For the text-containing cell, return its midpoint in [X, Y] coordinate format. 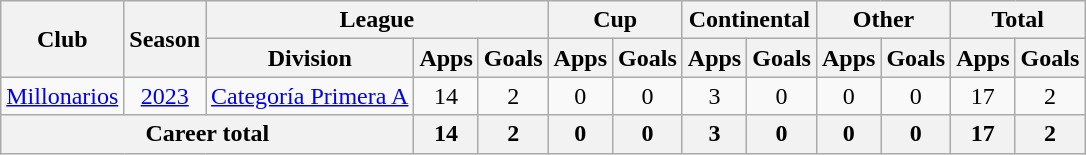
Categoría Primera A [310, 96]
Millonarios [62, 96]
Division [310, 58]
Continental [749, 20]
2023 [165, 96]
Club [62, 39]
Season [165, 39]
League [378, 20]
Total [1018, 20]
Career total [208, 134]
Cup [615, 20]
Other [883, 20]
